Capture the cell that displays the provided text and extract its (x, y) central coordinate. 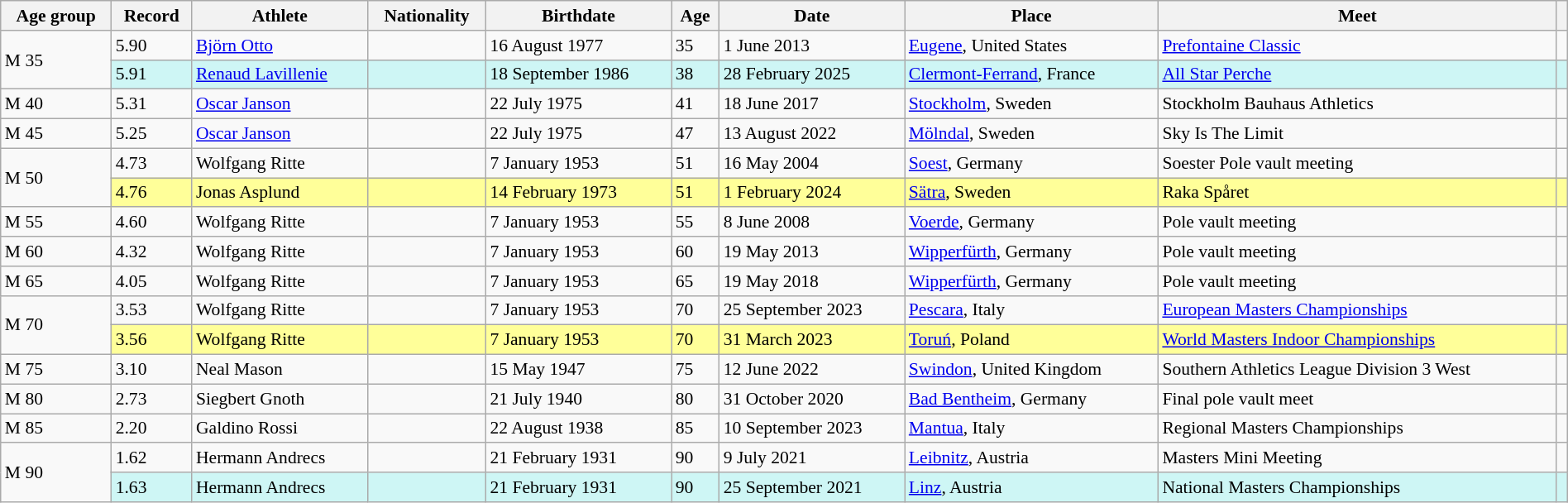
Date (812, 16)
Birthdate (578, 16)
Siegbert Gnoth (280, 399)
Age group (56, 16)
25 September 2023 (812, 310)
M 75 (56, 370)
5.25 (152, 134)
Stockholm Bauhaus Athletics (1357, 104)
5.91 (152, 74)
4.05 (152, 281)
5.31 (152, 104)
47 (696, 134)
Masters Mini Meeting (1357, 458)
1.62 (152, 458)
15 May 1947 (578, 370)
18 June 2017 (812, 104)
3.53 (152, 310)
Soest, Germany (1032, 163)
1 June 2013 (812, 46)
Meet (1357, 16)
M 85 (56, 429)
M 40 (56, 104)
Leibnitz, Austria (1032, 458)
12 June 2022 (812, 370)
European Masters Championships (1357, 310)
Toruń, Poland (1032, 340)
Stockholm, Sweden (1032, 104)
2.73 (152, 399)
Nationality (427, 16)
75 (696, 370)
19 May 2013 (812, 251)
31 March 2023 (812, 340)
31 October 2020 (812, 399)
M 55 (56, 223)
World Masters Indoor Championships (1357, 340)
3.56 (152, 340)
Björn Otto (280, 46)
M 50 (56, 177)
Neal Mason (280, 370)
Renaud Lavillenie (280, 74)
Linz, Austria (1032, 487)
5.90 (152, 46)
25 September 2021 (812, 487)
Soester Pole vault meeting (1357, 163)
Age (696, 16)
Bad Bentheim, Germany (1032, 399)
M 65 (56, 281)
16 May 2004 (812, 163)
8 June 2008 (812, 223)
3.10 (152, 370)
35 (696, 46)
Sätra, Sweden (1032, 193)
60 (696, 251)
4.73 (152, 163)
10 September 2023 (812, 429)
Record (152, 16)
41 (696, 104)
Sky Is The Limit (1357, 134)
Mölndal, Sweden (1032, 134)
9 July 2021 (812, 458)
65 (696, 281)
Prefontaine Classic (1357, 46)
2.20 (152, 429)
80 (696, 399)
22 August 1938 (578, 429)
Clermont-Ferrand, France (1032, 74)
18 September 1986 (578, 74)
Final pole vault meet (1357, 399)
1.63 (152, 487)
38 (696, 74)
Regional Masters Championships (1357, 429)
Place (1032, 16)
M 80 (56, 399)
National Masters Championships (1357, 487)
Mantua, Italy (1032, 429)
28 February 2025 (812, 74)
16 August 1977 (578, 46)
Jonas Asplund (280, 193)
M 45 (56, 134)
4.60 (152, 223)
Galdino Rossi (280, 429)
M 70 (56, 324)
55 (696, 223)
21 July 1940 (578, 399)
Athlete (280, 16)
Voerde, Germany (1032, 223)
Eugene, United States (1032, 46)
M 60 (56, 251)
M 35 (56, 60)
4.32 (152, 251)
Pescara, Italy (1032, 310)
Southern Athletics League Division 3 West (1357, 370)
13 August 2022 (812, 134)
M 90 (56, 473)
All Star Perche (1357, 74)
Raka Spåret (1357, 193)
19 May 2018 (812, 281)
14 February 1973 (578, 193)
4.76 (152, 193)
Swindon, United Kingdom (1032, 370)
1 February 2024 (812, 193)
85 (696, 429)
